Extract the (X, Y) coordinate from the center of the cell holding the provided text.  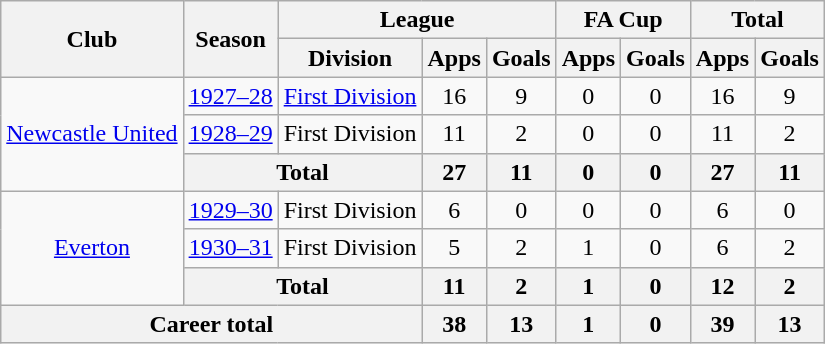
Season (230, 39)
1927–28 (230, 96)
12 (722, 286)
Club (92, 39)
1928–29 (230, 134)
39 (722, 324)
Everton (92, 248)
FA Cup (623, 20)
Career total (212, 324)
Division (350, 58)
1930–31 (230, 248)
5 (454, 248)
1929–30 (230, 210)
League (417, 20)
38 (454, 324)
Newcastle United (92, 134)
